Capture the cell that displays the provided text and extract its [X, Y] central coordinate. 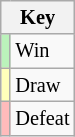
Draw [42, 85]
Key [38, 17]
Defeat [42, 118]
Win [42, 51]
